Pinpoint the cell where the given text exists, returning its (x, y) midpoint coordinate. 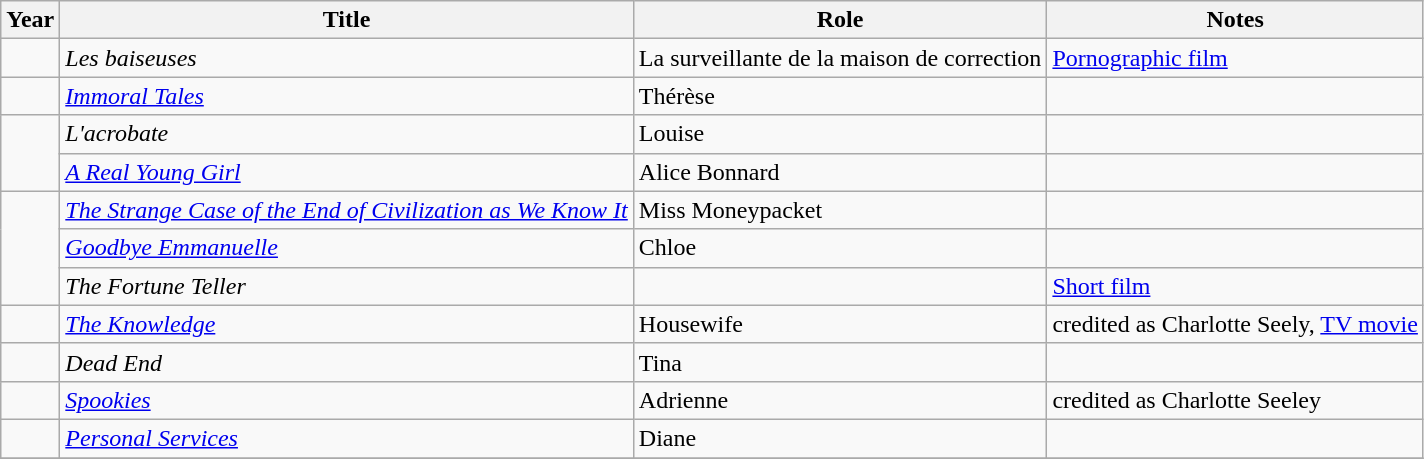
Diane (840, 438)
Tina (840, 362)
Pornographic film (1236, 58)
Title (347, 20)
A Real Young Girl (347, 172)
The Knowledge (347, 324)
Thérèse (840, 96)
Louise (840, 134)
Miss Moneypacket (840, 210)
Personal Services (347, 438)
Dead End (347, 362)
Year (30, 20)
Adrienne (840, 400)
Spookies (347, 400)
Housewife (840, 324)
The Strange Case of the End of Civilization as We Know It (347, 210)
Alice Bonnard (840, 172)
Goodbye Emmanuelle (347, 248)
The Fortune Teller (347, 286)
credited as Charlotte Seeley (1236, 400)
Short film (1236, 286)
Chloe (840, 248)
Role (840, 20)
credited as Charlotte Seely, TV movie (1236, 324)
Les baiseuses (347, 58)
Immoral Tales (347, 96)
Notes (1236, 20)
La surveillante de la maison de correction (840, 58)
L'acrobate (347, 134)
